Return (x, y) of the center of cell containing provided text 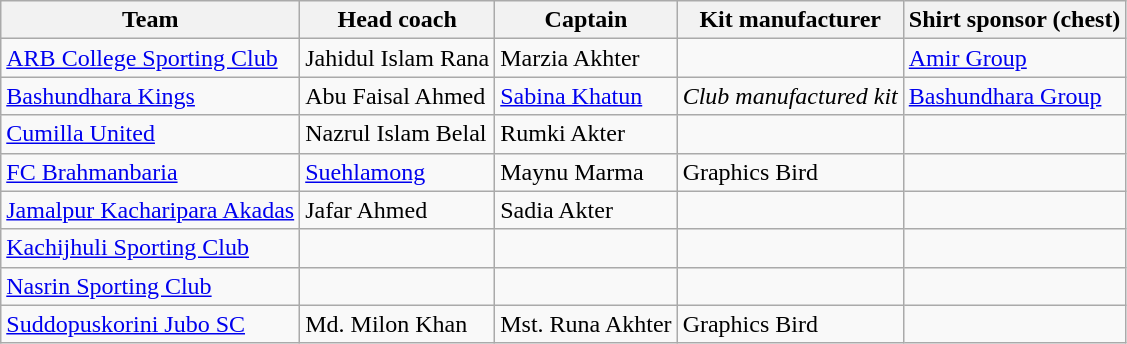
Suehlamong (398, 172)
Nasrin Sporting Club (150, 286)
Head coach (398, 20)
Suddopuskorini Jubo SC (150, 324)
Rumki Akter (586, 134)
Captain (586, 20)
Marzia Akhter (586, 58)
Jafar Ahmed (398, 210)
Bashundhara Kings (150, 96)
Amir Group (1014, 58)
Nazrul Islam Belal (398, 134)
ARB College Sporting Club (150, 58)
Sabina Khatun (586, 96)
Jamalpur Kacharipara Akadas (150, 210)
Kachijhuli Sporting Club (150, 248)
Abu Faisal Ahmed (398, 96)
Shirt sponsor (chest) (1014, 20)
Team (150, 20)
Md. Milon Khan (398, 324)
Kit manufacturer (790, 20)
Sadia Akter (586, 210)
Bashundhara Group (1014, 96)
Maynu Marma (586, 172)
Cumilla United (150, 134)
Jahidul Islam Rana (398, 58)
Mst. Runa Akhter (586, 324)
Club manufactured kit (790, 96)
FC Brahmanbaria (150, 172)
